Determine the [x, y] coordinate at the center of the cell enclosing the given text.  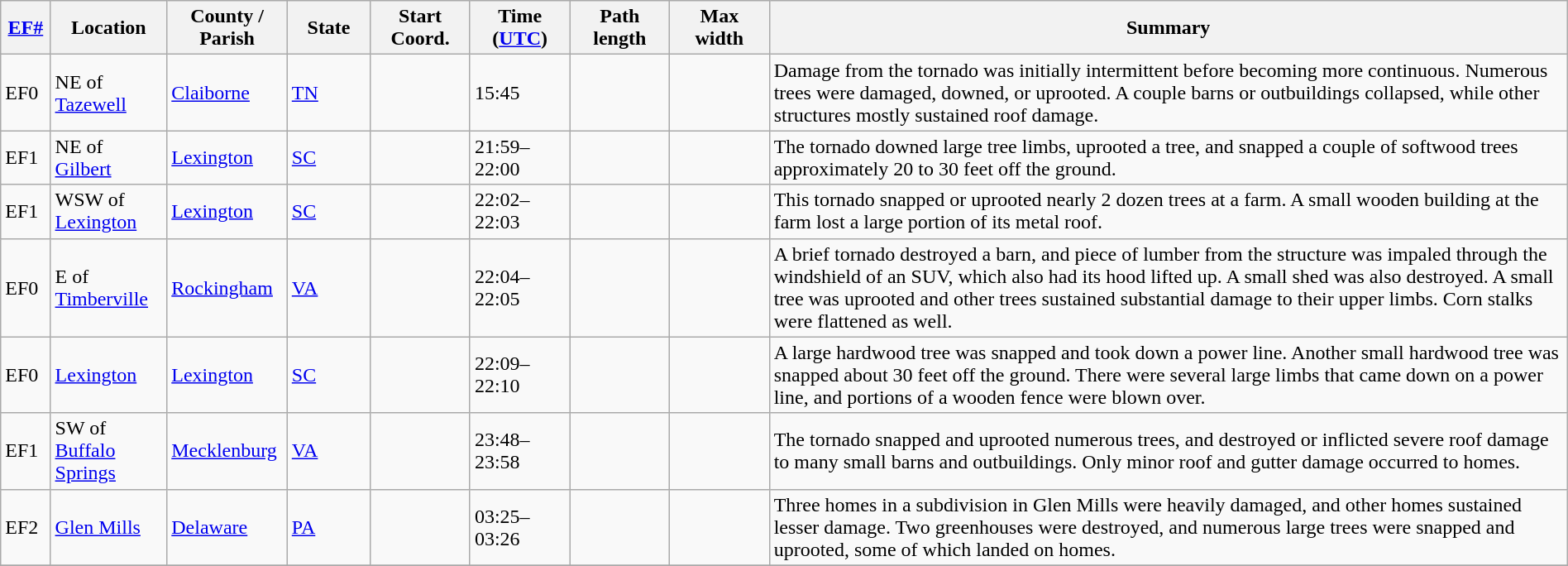
Mecklenburg [227, 451]
State [328, 28]
Time (UTC) [519, 28]
Glen Mills [109, 527]
The tornado downed large tree limbs, uprooted a tree, and snapped a couple of softwood trees approximately 20 to 30 feet off the ground. [1168, 157]
23:48–23:58 [519, 451]
22:04–22:05 [519, 288]
Rockingham [227, 288]
Summary [1168, 28]
NE of Gilbert [109, 157]
Max width [719, 28]
E of Timberville [109, 288]
County / Parish [227, 28]
EF2 [26, 527]
Start Coord. [420, 28]
Claiborne [227, 93]
NE of Tazewell [109, 93]
SW of Buffalo Springs [109, 451]
03:25–03:26 [519, 527]
Location [109, 28]
22:02–22:03 [519, 212]
22:09–22:10 [519, 375]
15:45 [519, 93]
Path length [620, 28]
TN [328, 93]
Delaware [227, 527]
This tornado snapped or uprooted nearly 2 dozen trees at a farm. A small wooden building at the farm lost a large portion of its metal roof. [1168, 212]
PA [328, 527]
21:59–22:00 [519, 157]
WSW of Lexington [109, 212]
EF# [26, 28]
